Search for the cell housing the specified text and yield its (X, Y) center coordinate. 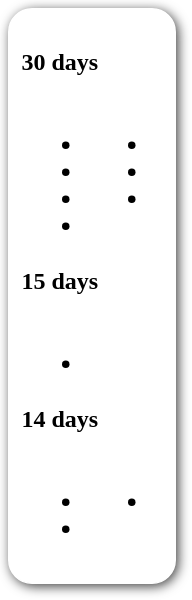
30 days 15 days 14 days (92, 296)
